Find where the given text appears and provide that cell's center as [X, Y] coordinate. 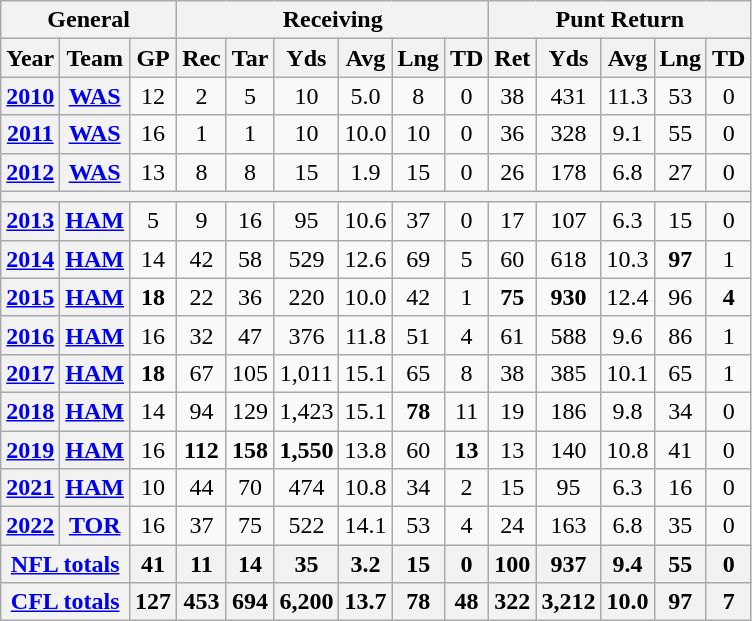
Team [95, 58]
86 [680, 335]
2012 [30, 172]
2019 [30, 449]
61 [512, 335]
11.3 [628, 96]
1,011 [306, 373]
7 [728, 602]
322 [512, 602]
129 [250, 411]
TOR [95, 526]
12.4 [628, 297]
47 [250, 335]
9 [202, 221]
163 [568, 526]
26 [512, 172]
2014 [30, 259]
Receiving [333, 20]
58 [250, 259]
32 [202, 335]
9.1 [628, 134]
Tar [250, 58]
Year [30, 58]
2016 [30, 335]
127 [154, 602]
2015 [30, 297]
14.1 [366, 526]
937 [568, 564]
69 [418, 259]
94 [202, 411]
Ret [512, 58]
3.2 [366, 564]
10.3 [628, 259]
522 [306, 526]
2018 [30, 411]
44 [202, 488]
220 [306, 297]
13.7 [366, 602]
140 [568, 449]
51 [418, 335]
11.8 [366, 335]
9.8 [628, 411]
12 [154, 96]
9.4 [628, 564]
186 [568, 411]
100 [512, 564]
1,550 [306, 449]
6,200 [306, 602]
376 [306, 335]
70 [250, 488]
17 [512, 221]
General [89, 20]
13.8 [366, 449]
2013 [30, 221]
1.9 [366, 172]
474 [306, 488]
2021 [30, 488]
158 [250, 449]
19 [512, 411]
12.6 [366, 259]
10.1 [628, 373]
2022 [30, 526]
385 [568, 373]
GP [154, 58]
178 [568, 172]
529 [306, 259]
22 [202, 297]
2010 [30, 96]
3,212 [568, 602]
96 [680, 297]
1,423 [306, 411]
67 [202, 373]
2011 [30, 134]
618 [568, 259]
Rec [202, 58]
588 [568, 335]
NFL totals [66, 564]
2017 [30, 373]
105 [250, 373]
48 [466, 602]
453 [202, 602]
Punt Return [620, 20]
27 [680, 172]
5.0 [366, 96]
431 [568, 96]
112 [202, 449]
328 [568, 134]
24 [512, 526]
107 [568, 221]
930 [568, 297]
694 [250, 602]
CFL totals [66, 602]
10.6 [366, 221]
9.6 [628, 335]
